Return [x, y] of the center of cell containing provided text 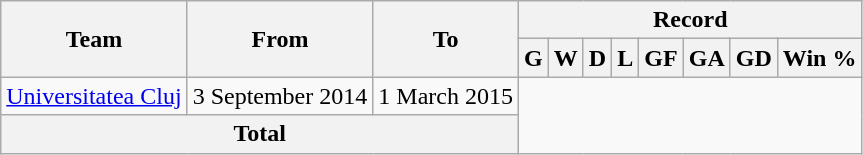
Record [690, 20]
Universitatea Cluj [94, 96]
Win % [820, 58]
GA [706, 58]
1 March 2015 [446, 96]
3 September 2014 [280, 96]
L [626, 58]
D [597, 58]
G [534, 58]
Total [260, 134]
GD [754, 58]
From [280, 39]
W [566, 58]
Team [94, 39]
GF [661, 58]
To [446, 39]
